Return the [x, y] coordinate for the center point of the cell that contains the specified text.  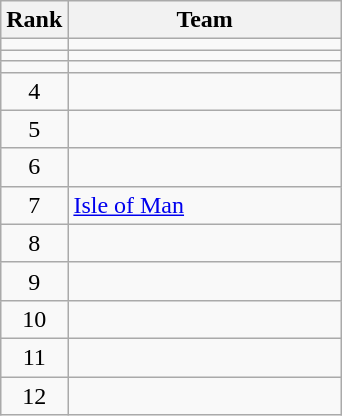
7 [34, 205]
6 [34, 167]
11 [34, 357]
12 [34, 395]
8 [34, 243]
Isle of Man [205, 205]
5 [34, 129]
10 [34, 319]
Team [205, 20]
Rank [34, 20]
9 [34, 281]
4 [34, 91]
